Return (x, y) of the center of cell containing provided text 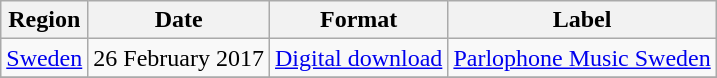
Label (582, 20)
Region (44, 20)
26 February 2017 (179, 58)
Format (359, 20)
Sweden (44, 58)
Date (179, 20)
Digital download (359, 58)
Parlophone Music Sweden (582, 58)
